Provide the (X, Y) coordinate of the cell's center where the given text is located.  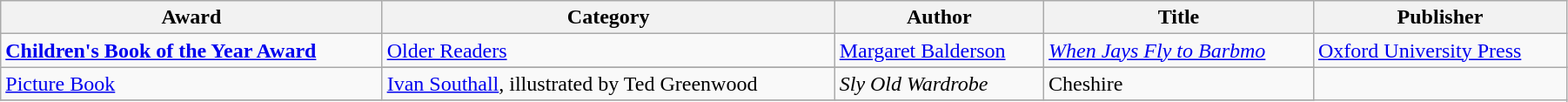
Category (608, 17)
Author (939, 17)
Sly Old Wardrobe (939, 84)
Ivan Southall, illustrated by Ted Greenwood (608, 84)
Margaret Balderson (939, 51)
Picture Book (191, 84)
Children's Book of the Year Award (191, 51)
Oxford University Press (1439, 51)
Publisher (1439, 17)
Cheshire (1179, 84)
Award (191, 17)
When Jays Fly to Barbmo (1179, 51)
Title (1179, 17)
Older Readers (608, 51)
